Find where the given text appears and provide that cell's center as [x, y] coordinate. 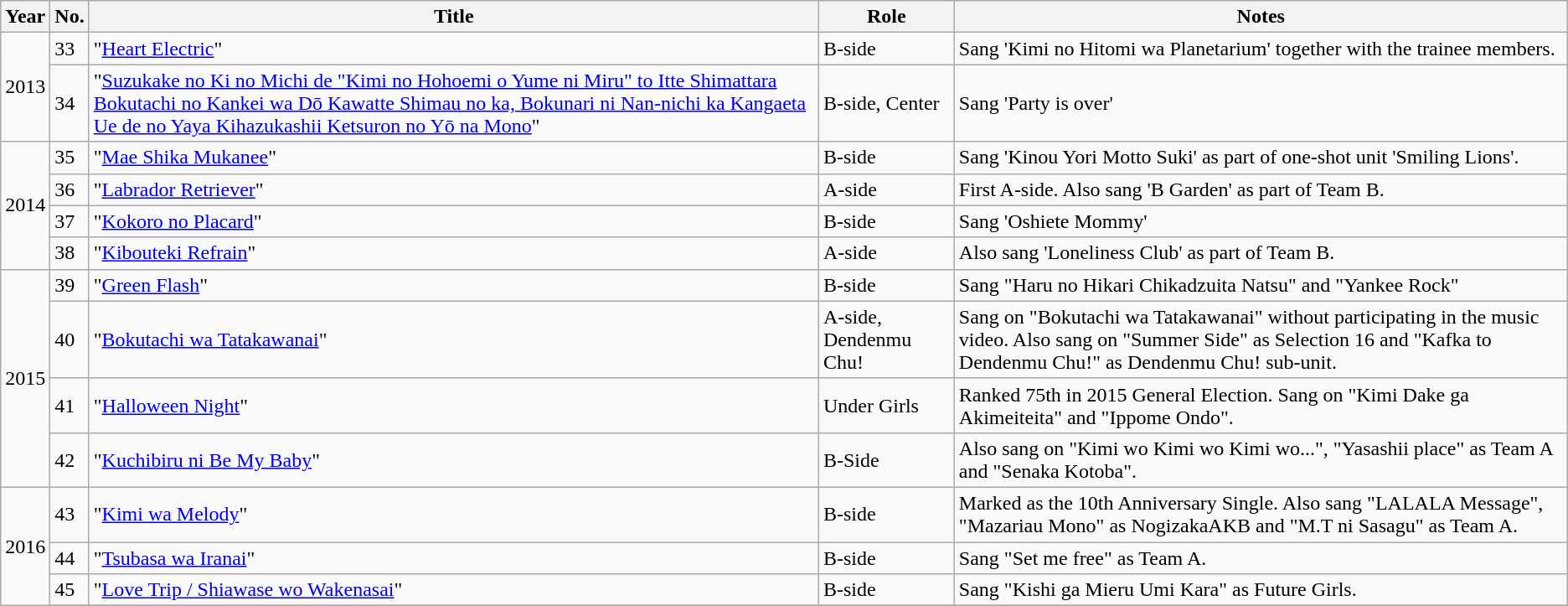
Sang "Haru no Hikari Chikadzuita Natsu" and "Yankee Rock" [1261, 285]
Ranked 75th in 2015 General Election. Sang on "Kimi Dake ga Akimeiteita" and "Ippome Ondo". [1261, 406]
37 [70, 221]
"Tsubasa wa Iranai" [454, 557]
2015 [25, 378]
A-side, Dendenmu Chu! [886, 339]
First A-side. Also sang 'B Garden' as part of Team B. [1261, 189]
42 [70, 459]
33 [70, 49]
Sang "Set me free" as Team A. [1261, 557]
Marked as the 10th Anniversary Single. Also sang "LALALA Message", "Mazariau Mono" as NogizakaAKB and "M.T ni Sasagu" as Team A. [1261, 515]
36 [70, 189]
B-side, Center [886, 103]
"Mae Shika Mukanee" [454, 158]
Sang 'Kimi no Hitomi wa Planetarium' together with the trainee members. [1261, 49]
39 [70, 285]
B-Side [886, 459]
Under Girls [886, 406]
35 [70, 158]
"Kuchibiru ni Be My Baby" [454, 459]
2013 [25, 87]
"Heart Electric" [454, 49]
41 [70, 406]
"Love Trip / Shiawase wo Wakenasai" [454, 590]
44 [70, 557]
Also sang 'Loneliness Club' as part of Team B. [1261, 253]
Sang 'Oshiete Mommy' [1261, 221]
Sang "Kishi ga Mieru Umi Kara" as Future Girls. [1261, 590]
Year [25, 17]
"Green Flash" [454, 285]
Role [886, 17]
"Kokoro no Placard" [454, 221]
34 [70, 103]
Sang 'Kinou Yori Motto Suki' as part of one-shot unit 'Smiling Lions'. [1261, 158]
38 [70, 253]
"Kimi wa Melody" [454, 515]
"Labrador Retriever" [454, 189]
43 [70, 515]
"Kibouteki Refrain" [454, 253]
"Halloween Night" [454, 406]
Sang 'Party is over' [1261, 103]
Also sang on "Kimi wo Kimi wo Kimi wo...", "Yasashii place" as Team A and "Senaka Kotoba". [1261, 459]
45 [70, 590]
No. [70, 17]
2016 [25, 546]
Notes [1261, 17]
"Bokutachi wa Tatakawanai" [454, 339]
Title [454, 17]
40 [70, 339]
2014 [25, 205]
